Locate the cell with the specified text and output its (X, Y) center coordinate. 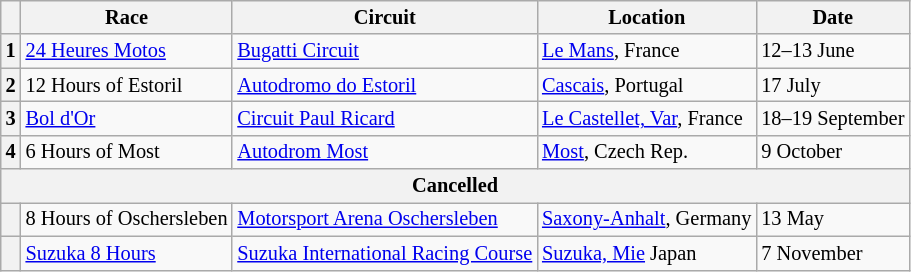
Bol d'Or (127, 118)
Cancelled (456, 186)
8 Hours of Oschersleben (127, 219)
24 Heures Motos (127, 51)
Autodromo do Estoril (384, 85)
17 July (832, 85)
Saxony-Anhalt, Germany (646, 219)
12–13 June (832, 51)
18–19 September (832, 118)
9 October (832, 152)
Bugatti Circuit (384, 51)
Circuit Paul Ricard (384, 118)
Autodrom Most (384, 152)
Suzuka International Racing Course (384, 253)
2 (11, 85)
12 Hours of Estoril (127, 85)
6 Hours of Most (127, 152)
13 May (832, 219)
Location (646, 17)
Date (832, 17)
Race (127, 17)
4 (11, 152)
Motorsport Arena Oschersleben (384, 219)
3 (11, 118)
Cascais, Portugal (646, 85)
Most, Czech Rep. (646, 152)
Circuit (384, 17)
7 November (832, 253)
Suzuka, Mie Japan (646, 253)
Suzuka 8 Hours (127, 253)
1 (11, 51)
Le Mans, France (646, 51)
Le Castellet, Var, France (646, 118)
